Search for the cell housing the specified text and yield its [X, Y] center coordinate. 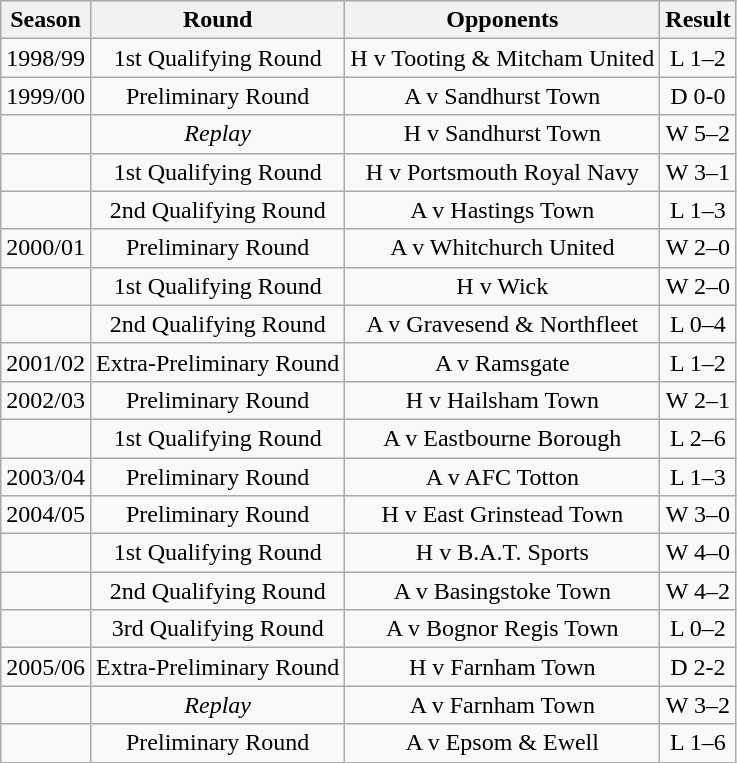
Result [698, 20]
A v Hastings Town [502, 210]
2004/05 [46, 515]
H v Sandhurst Town [502, 134]
A v Eastbourne Borough [502, 438]
L 1–6 [698, 743]
1998/99 [46, 58]
H v East Grinstead Town [502, 515]
L 0–4 [698, 324]
A v Whitchurch United [502, 248]
H v B.A.T. Sports [502, 553]
W 4–0 [698, 553]
W 4–2 [698, 591]
W 3–1 [698, 172]
D 2-2 [698, 667]
H v Hailsham Town [502, 400]
W 3–0 [698, 515]
H v Wick [502, 286]
2000/01 [46, 248]
L 0–2 [698, 629]
D 0-0 [698, 96]
H v Tooting & Mitcham United [502, 58]
A v Bognor Regis Town [502, 629]
A v AFC Totton [502, 477]
A v Sandhurst Town [502, 96]
A v Gravesend & Northfleet [502, 324]
2002/03 [46, 400]
Round [217, 20]
H v Farnham Town [502, 667]
2003/04 [46, 477]
A v Epsom & Ewell [502, 743]
A v Ramsgate [502, 362]
W 5–2 [698, 134]
H v Portsmouth Royal Navy [502, 172]
W 2–1 [698, 400]
2005/06 [46, 667]
A v Basingstoke Town [502, 591]
A v Farnham Town [502, 705]
Opponents [502, 20]
W 3–2 [698, 705]
L 2–6 [698, 438]
2001/02 [46, 362]
3rd Qualifying Round [217, 629]
Season [46, 20]
1999/00 [46, 96]
